Identify which cell holds the provided text, then report its [x, y] central coordinate. 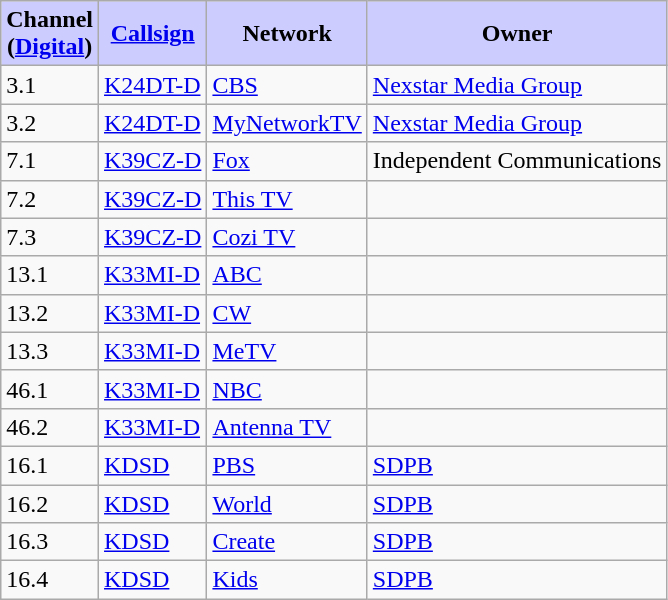
Callsign [153, 34]
MeTV [287, 351]
Kids [287, 580]
CW [287, 313]
Create [287, 542]
ABC [287, 275]
13.2 [50, 313]
46.2 [50, 427]
13.1 [50, 275]
13.3 [50, 351]
Antenna TV [287, 427]
16.3 [50, 542]
Cozi TV [287, 237]
Fox [287, 161]
PBS [287, 465]
16.4 [50, 580]
16.2 [50, 503]
7.1 [50, 161]
7.2 [50, 199]
Owner [517, 34]
46.1 [50, 389]
World [287, 503]
3.1 [50, 85]
7.3 [50, 237]
Channel(Digital) [50, 34]
Independent Communications [517, 161]
NBC [287, 389]
CBS [287, 85]
16.1 [50, 465]
This TV [287, 199]
Network [287, 34]
MyNetworkTV [287, 123]
3.2 [50, 123]
